Locate the cell with the specified text and output its [X, Y] center coordinate. 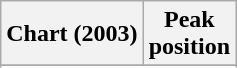
Peakposition [189, 34]
Chart (2003) [72, 34]
